Determine the [X, Y] coordinate at the center of the cell enclosing the given text.  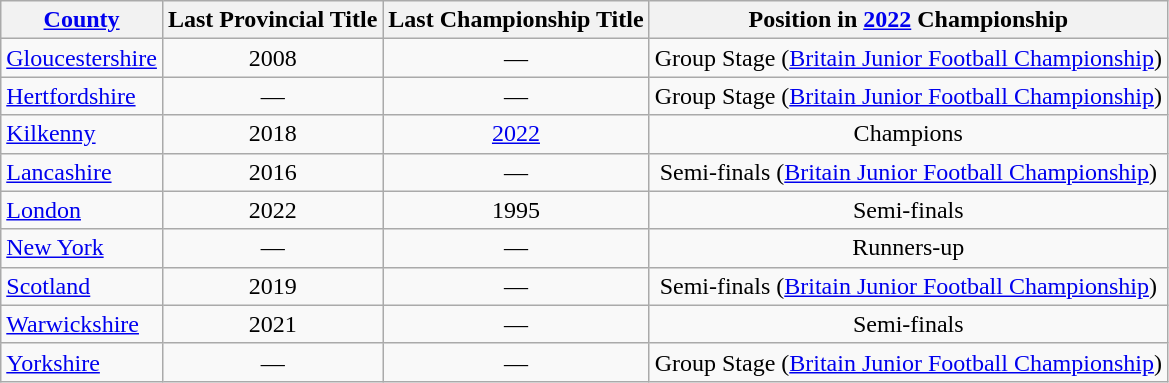
London [82, 210]
1995 [516, 210]
Warwickshire [82, 324]
Last Championship Title [516, 20]
Last Provincial Title [272, 20]
2016 [272, 172]
Yorkshire [82, 362]
2019 [272, 286]
Kilkenny [82, 134]
Champions [908, 134]
Gloucestershire [82, 58]
2008 [272, 58]
Position in 2022 Championship [908, 20]
County [82, 20]
Hertfordshire [82, 96]
2018 [272, 134]
Lancashire [82, 172]
2021 [272, 324]
Runners-up [908, 248]
Scotland [82, 286]
New York [82, 248]
